Output the [X, Y] coordinate of the center of the cell containing the given text.  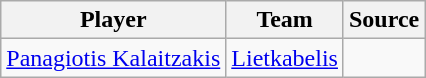
Team [285, 20]
Source [384, 20]
Player [114, 20]
Lietkabelis [285, 58]
Panagiotis Kalaitzakis [114, 58]
